Scan for the cell matching the given text and deliver its (X, Y) coordinate at center. 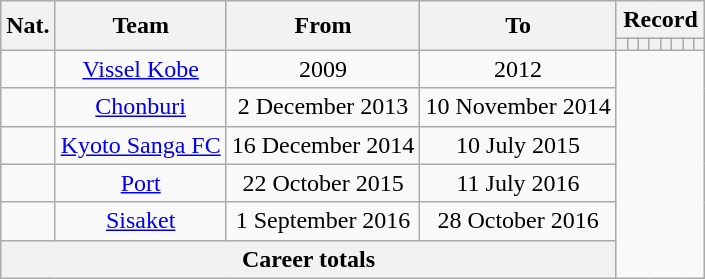
Sisaket (140, 221)
10 July 2015 (518, 145)
Team (140, 26)
Career totals (308, 259)
To (518, 26)
22 October 2015 (323, 183)
2 December 2013 (323, 107)
16 December 2014 (323, 145)
Kyoto Sanga FC (140, 145)
2009 (323, 69)
Vissel Kobe (140, 69)
Chonburi (140, 107)
Record (660, 20)
Port (140, 183)
2012 (518, 69)
Nat. (28, 26)
From (323, 26)
28 October 2016 (518, 221)
10 November 2014 (518, 107)
1 September 2016 (323, 221)
11 July 2016 (518, 183)
